Capture the cell that displays the provided text and extract its (x, y) central coordinate. 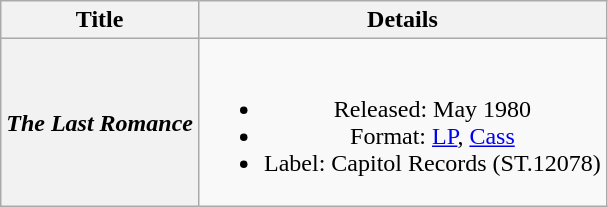
Released: May 1980Format: LP, CassLabel: Capitol Records (ST.12078) (402, 122)
Title (100, 20)
Details (402, 20)
The Last Romance (100, 122)
